Locate the cell with the specified text and output its (X, Y) center coordinate. 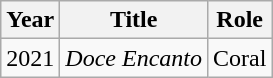
Doce Encanto (134, 58)
Title (134, 20)
2021 (30, 58)
Year (30, 20)
Role (239, 20)
Coral (239, 58)
